Search for the cell housing the specified text and yield its (x, y) center coordinate. 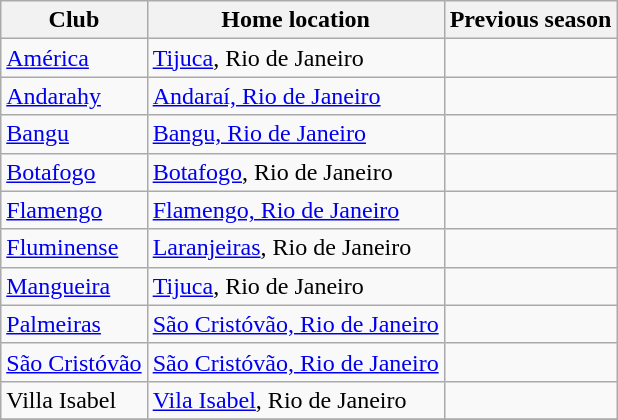
Club (74, 20)
Mangueira (74, 286)
Andarahy (74, 96)
Home location (296, 20)
Bangu (74, 134)
Flamengo (74, 210)
São Cristóvão (74, 362)
Villa Isabel (74, 400)
Palmeiras (74, 324)
Vila Isabel, Rio de Janeiro (296, 400)
Botafogo, Rio de Janeiro (296, 172)
Bangu, Rio de Janeiro (296, 134)
Flamengo, Rio de Janeiro (296, 210)
Botafogo (74, 172)
Andaraí, Rio de Janeiro (296, 96)
Fluminense (74, 248)
América (74, 58)
Previous season (530, 20)
Laranjeiras, Rio de Janeiro (296, 248)
